Capture the cell that displays the provided text and extract its [x, y] central coordinate. 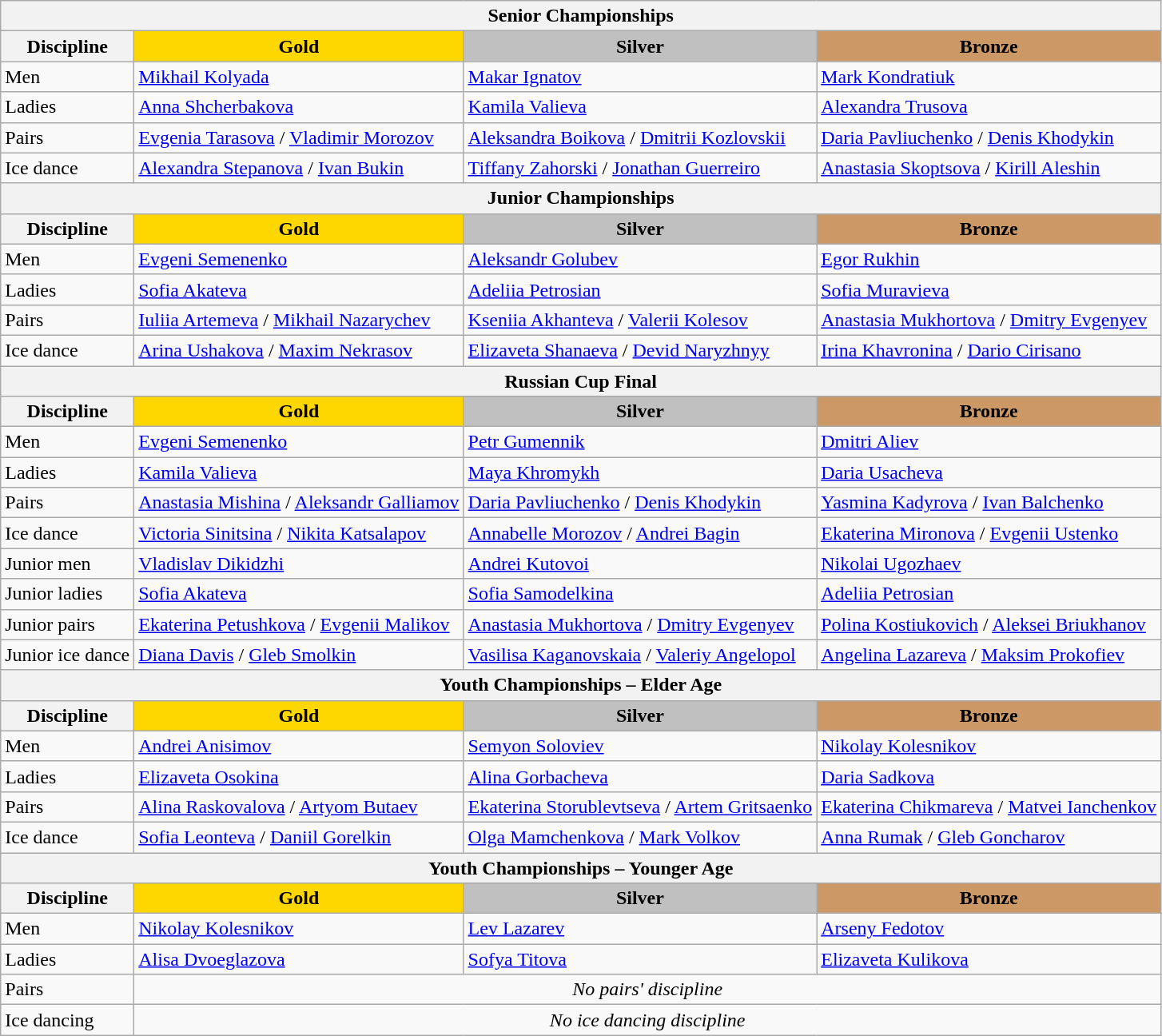
Kseniia Akhanteva / Valerii Kolesov [640, 320]
Alexandra Stepanova / Ivan Bukin [299, 168]
Dmitri Aliev [989, 442]
Semyon Soloviev [640, 746]
Elizaveta Kulikova [989, 959]
Sofya Titova [640, 959]
Ekaterina Storublevtseva / Artem Gritsaenko [640, 807]
Sofia Muravieva [989, 289]
No ice dancing discipline [647, 1020]
Junior ice dance [67, 655]
Senior Championships [581, 16]
Arina Ushakova / Maxim Nekrasov [299, 350]
Elizaveta Osokina [299, 776]
Alisa Dvoeglazova [299, 959]
Aleksandra Boikova / Dmitrii Kozlovskii [640, 137]
Irina Khavronina / Dario Cirisano [989, 350]
Tiffany Zahorski / Jonathan Guerreiro [640, 168]
Alexandra Trusova [989, 107]
Vasilisa Kaganovskaia / Valeriy Angelopol [640, 655]
Anastasia Mishina / Aleksandr Galliamov [299, 503]
Diana Davis / Gleb Smolkin [299, 655]
Ekaterina Mironova / Evgenii Ustenko [989, 533]
Ekaterina Petushkova / Evgenii Malikov [299, 624]
Junior ladies [67, 594]
Anna Rumak / Gleb Goncharov [989, 837]
Yasmina Kadyrova / Ivan Balchenko [989, 503]
Daria Usacheva [989, 472]
Iuliia Artemeva / Mikhail Nazarychev [299, 320]
Ice dancing [67, 1020]
Alina Raskovalova / Artyom Butaev [299, 807]
Sofia Leonteva / Daniil Gorelkin [299, 837]
Makar Ignatov [640, 77]
Sofia Samodelkina [640, 594]
Aleksandr Golubev [640, 259]
Mikhail Kolyada [299, 77]
Annabelle Morozov / Andrei Bagin [640, 533]
Anastasia Skoptsova / Kirill Aleshin [989, 168]
Junior pairs [67, 624]
Junior men [67, 564]
Polina Kostiukovich / Aleksei Briukhanov [989, 624]
Angelina Lazareva / Maksim Prokofiev [989, 655]
Ekaterina Chikmareva / Matvei Ianchenkov [989, 807]
Vladislav Dikidzhi [299, 564]
Petr Gumennik [640, 442]
Youth Championships – Elder Age [581, 685]
Lev Lazarev [640, 929]
Victoria Sinitsina / Nikita Katsalapov [299, 533]
Evgenia Tarasova / Vladimir Morozov [299, 137]
Maya Khromykh [640, 472]
Anna Shcherbakova [299, 107]
Daria Sadkova [989, 776]
Elizaveta Shanaeva / Devid Naryzhnyy [640, 350]
Olga Mamchenkova / Mark Volkov [640, 837]
Nikolai Ugozhaev [989, 564]
Alina Gorbacheva [640, 776]
Andrei Anisimov [299, 746]
Mark Kondratiuk [989, 77]
Junior Championships [581, 198]
Arseny Fedotov [989, 929]
No pairs' discipline [647, 990]
Andrei Kutovoi [640, 564]
Youth Championships – Younger Age [581, 867]
Russian Cup Final [581, 381]
Egor Rukhin [989, 259]
